Return the (x, y) coordinate for the center point of the cell that contains the specified text.  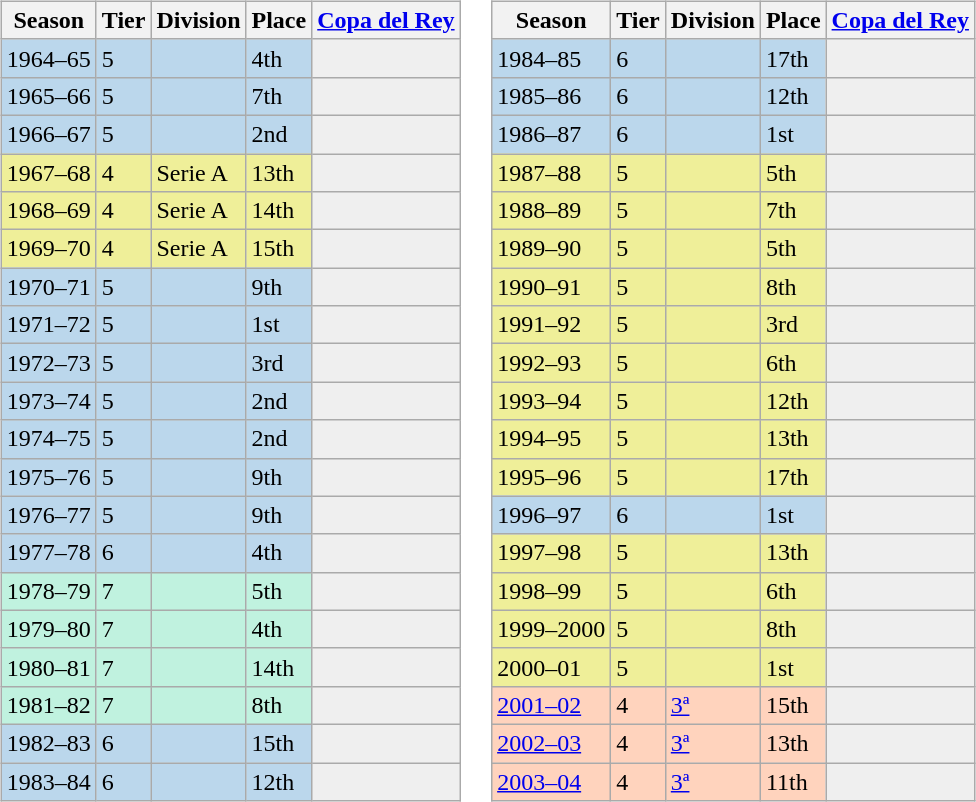
1997–98 (552, 553)
1984–85 (552, 58)
1969–70 (48, 249)
1994–95 (552, 439)
1980–81 (48, 667)
1983–84 (48, 781)
1991–92 (552, 325)
1977–78 (48, 553)
1967–68 (48, 173)
1966–67 (48, 134)
2000–01 (552, 667)
1970–71 (48, 287)
1988–89 (552, 211)
1986–87 (552, 134)
1989–90 (552, 249)
11th (793, 781)
1995–96 (552, 477)
1972–73 (48, 363)
1992–93 (552, 363)
1993–94 (552, 401)
1974–75 (48, 439)
1990–91 (552, 287)
1996–97 (552, 515)
1971–72 (48, 325)
1965–66 (48, 96)
1985–86 (552, 96)
1982–83 (48, 743)
2003–04 (552, 781)
1976–77 (48, 515)
1998–99 (552, 591)
2001–02 (552, 705)
1973–74 (48, 401)
1964–65 (48, 58)
1978–79 (48, 591)
1987–88 (552, 173)
1981–82 (48, 705)
1968–69 (48, 211)
2002–03 (552, 743)
1979–80 (48, 629)
1975–76 (48, 477)
1999–2000 (552, 629)
